Return the (x, y) coordinate for the center point of the cell that contains the specified text.  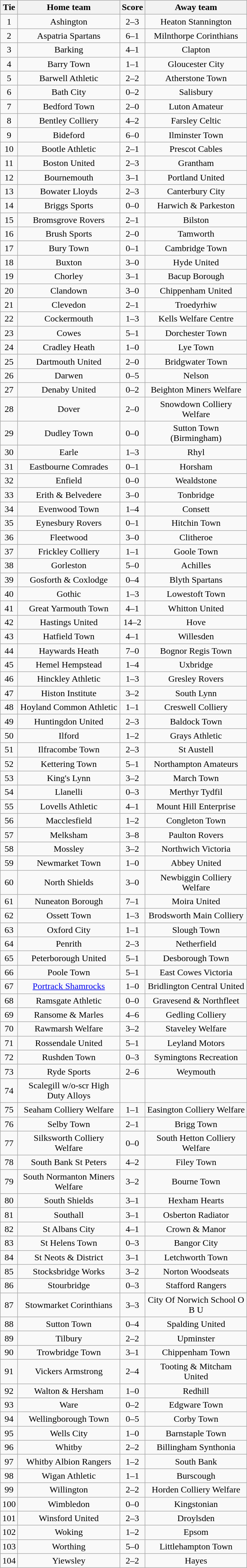
Bridlington Central United (196, 986)
64 (9, 944)
Hastings United (69, 622)
Ilfracombe Town (69, 750)
37 (9, 551)
44 (9, 651)
61 (9, 902)
Clapton (196, 50)
Clandown (69, 291)
103 (9, 1546)
77 (9, 1143)
3–3 (132, 1305)
Hoyland Common Athletic (69, 707)
Cradley Heath (69, 347)
Portrack Shamrocks (69, 986)
Seaham Colliery Welfare (69, 1110)
100 (9, 1504)
Canterbury City (196, 192)
Ryde Sports (69, 1071)
Nuneaton Borough (69, 902)
Bacup Borough (196, 276)
Chippenham United (196, 291)
Dudley Town (69, 433)
39 (9, 580)
Clitheroe (196, 537)
Snowdown Colliery Welfare (196, 409)
Denaby United (69, 390)
Hemel Hempstead (69, 665)
1 (9, 22)
Grays Athletic (196, 736)
Heaton Stannington (196, 22)
78 (9, 1162)
Bideford (69, 135)
67 (9, 986)
Lovells Athletic (69, 806)
Rhyl (196, 452)
17 (9, 248)
Worthing (69, 1546)
63 (9, 930)
Lye Town (196, 347)
Hayes (196, 1561)
38 (9, 566)
Rossendale United (69, 1043)
Stourbridge (69, 1286)
Gothic (69, 594)
92 (9, 1391)
Slough Town (196, 930)
89 (9, 1338)
Eastbourne Comrades (69, 467)
Bourne Town (196, 1182)
Whitby (69, 1447)
Bromsgrove Rovers (69, 220)
71 (9, 1043)
Briggs Sports (69, 206)
Kettering Town (69, 764)
Nelson (196, 375)
Willington (69, 1490)
Hatfield Town (69, 636)
42 (9, 622)
St Austell (196, 750)
Vickers Armstrong (69, 1372)
Woking (69, 1532)
Epsom (196, 1532)
51 (9, 750)
101 (9, 1518)
54 (9, 792)
10 (9, 149)
Tamworth (196, 234)
Huntingdon United (69, 721)
Stowmarket Corinthians (69, 1305)
3–8 (132, 835)
Cambridge Town (196, 248)
Wimbledon (69, 1504)
Burscough (196, 1476)
15 (9, 220)
4–6 (132, 1015)
Macclesfield (69, 820)
30 (9, 452)
Rawmarsh Welfare (69, 1029)
Erith & Belvedere (69, 495)
Letchworth Town (196, 1257)
Creswell Colliery (196, 707)
Troedyrhiw (196, 305)
Northampton Amateurs (196, 764)
33 (9, 495)
Bridgwater Town (196, 361)
Silksworth Colliery Welfare (69, 1143)
Salisbury (196, 92)
22 (9, 319)
Bootle Athletic (69, 149)
Filey Town (196, 1162)
8 (9, 121)
Spalding United (196, 1324)
Tonbridge (196, 495)
40 (9, 594)
48 (9, 707)
Hyde United (196, 262)
69 (9, 1015)
45 (9, 665)
Ilford (69, 736)
Horden Colliery Welfare (196, 1490)
96 (9, 1447)
47 (9, 693)
Whitby Albion Rangers (69, 1462)
Lowestoft Town (196, 594)
Consett (196, 509)
Kells Welfare Centre (196, 319)
7–0 (132, 651)
Ashington (69, 22)
57 (9, 835)
Ransome & Marles (69, 1015)
6–0 (132, 135)
Chorley (69, 276)
Ramsgate Athletic (69, 1001)
Fleetwood (69, 537)
102 (9, 1532)
98 (9, 1476)
Earle (69, 452)
Great Yarmouth Town (69, 608)
62 (9, 916)
Barking (69, 50)
Bilston (196, 220)
Sutton Town (Birmingham) (196, 433)
March Town (196, 778)
Haywards Heath (69, 651)
Brigg Town (196, 1124)
6 (9, 92)
Southall (69, 1215)
Congleton Town (196, 820)
Bury Town (69, 248)
Tilbury (69, 1338)
76 (9, 1124)
Bowater Lloyds (69, 192)
Brush Sports (69, 234)
Score (132, 7)
Stafford Rangers (196, 1286)
Grantham (196, 163)
Osberton Radiator (196, 1215)
19 (9, 276)
Gosforth & Coxlodge (69, 580)
Milnthorpe Corinthians (196, 36)
Brodsworth Main Colliery (196, 916)
53 (9, 778)
13 (9, 192)
23 (9, 333)
Droylsden (196, 1518)
91 (9, 1372)
93 (9, 1405)
Oxford City (69, 930)
Bentley Colliery (69, 121)
86 (9, 1286)
Ilminster Town (196, 135)
Ware (69, 1405)
81 (9, 1215)
St Helens Town (69, 1243)
60 (9, 882)
Abbey United (196, 863)
Achilles (196, 566)
41 (9, 608)
6–1 (132, 36)
Staveley Welfare (196, 1029)
70 (9, 1029)
South Bank (196, 1462)
31 (9, 467)
66 (9, 972)
Scalegill w/o-scr High Duty Alloys (69, 1090)
Boston United (69, 163)
King's Lynn (69, 778)
St Neots & District (69, 1257)
Gedling Colliery (196, 1015)
South Normanton Miners Welfare (69, 1182)
32 (9, 481)
Bedford Town (69, 106)
24 (9, 347)
11 (9, 163)
Atherstone Town (196, 78)
7 (9, 106)
104 (9, 1561)
Upminster (196, 1338)
36 (9, 537)
97 (9, 1462)
99 (9, 1490)
59 (9, 863)
72 (9, 1057)
Frickley Colliery (69, 551)
4 (9, 64)
52 (9, 764)
Redhill (196, 1391)
85 (9, 1271)
58 (9, 849)
Gresley Rovers (196, 679)
Away team (196, 7)
Wigan Athletic (69, 1476)
56 (9, 820)
Newbiggin Colliery Welfare (196, 882)
46 (9, 679)
Crown & Manor (196, 1229)
Mossley (69, 849)
Harwich & Parkeston (196, 206)
Llanelli (69, 792)
16 (9, 234)
2–4 (132, 1372)
Melksham (69, 835)
73 (9, 1071)
82 (9, 1229)
South Lynn (196, 693)
Horsham (196, 467)
Chippenham Town (196, 1352)
7–1 (132, 902)
Uxbridge (196, 665)
Farsley Celtic (196, 121)
Portland United (196, 177)
Moira United (196, 902)
26 (9, 375)
Poole Town (69, 972)
Weymouth (196, 1071)
43 (9, 636)
Hove (196, 622)
Paulton Rovers (196, 835)
75 (9, 1110)
Northwich Victoria (196, 849)
Easington Colliery Welfare (196, 1110)
Barnstaple Town (196, 1433)
Netherfield (196, 944)
Hitchin Town (196, 523)
Goole Town (196, 551)
2 (9, 36)
St Albans City (69, 1229)
Dartmouth United (69, 361)
5 (9, 78)
Dover (69, 409)
34 (9, 509)
80 (9, 1201)
Hexham Hearts (196, 1201)
35 (9, 523)
20 (9, 291)
49 (9, 721)
Peterborough United (69, 958)
Ossett Town (69, 916)
Eynesbury Rovers (69, 523)
Buxton (69, 262)
55 (9, 806)
Penrith (69, 944)
Gloucester City (196, 64)
Wellingborough Town (69, 1419)
Wells City (69, 1433)
Willesden (196, 636)
South Bank St Peters (69, 1162)
Wealdstone (196, 481)
83 (9, 1243)
74 (9, 1090)
94 (9, 1419)
Clevedon (69, 305)
Dorchester Town (196, 333)
Evenwood Town (69, 509)
Bournemouth (69, 177)
Bath City (69, 92)
Edgware Town (196, 1405)
27 (9, 390)
90 (9, 1352)
Cowes (69, 333)
Leyland Motors (196, 1043)
Tie (9, 7)
Norton Woodseats (196, 1271)
Aspatria Spartans (69, 36)
12 (9, 177)
Sutton Town (69, 1324)
Newmarket Town (69, 863)
9 (9, 135)
Symingtons Recreation (196, 1057)
Blyth Spartans (196, 580)
Hinckley Athletic (69, 679)
25 (9, 361)
Tooting & Mitcham United (196, 1372)
79 (9, 1182)
Barry Town (69, 64)
87 (9, 1305)
Prescot Cables (196, 149)
Corby Town (196, 1419)
Selby Town (69, 1124)
Gravesend & Northfleet (196, 1001)
Yiewsley (69, 1561)
Bognor Regis Town (196, 651)
Bangor City (196, 1243)
Kingstonian (196, 1504)
14 (9, 206)
Winsford United (69, 1518)
Baldock Town (196, 721)
65 (9, 958)
84 (9, 1257)
Home team (69, 7)
3 (9, 50)
18 (9, 262)
Desborough Town (196, 958)
95 (9, 1433)
Enfield (69, 481)
29 (9, 433)
Luton Amateur (196, 106)
Barwell Athletic (69, 78)
Darwen (69, 375)
Cockermouth (69, 319)
50 (9, 736)
Beighton Miners Welfare (196, 390)
Littlehampton Town (196, 1546)
88 (9, 1324)
East Cowes Victoria (196, 972)
14–2 (132, 622)
Merthyr Tydfil (196, 792)
City Of Norwich School O B U (196, 1305)
28 (9, 409)
South Shields (69, 1201)
21 (9, 305)
Billingham Synthonia (196, 1447)
Mount Hill Enterprise (196, 806)
Trowbridge Town (69, 1352)
North Shields (69, 882)
Stocksbridge Works (69, 1271)
Rushden Town (69, 1057)
Whitton United (196, 608)
Gorleston (69, 566)
South Hetton Colliery Welfare (196, 1143)
Walton & Hersham (69, 1391)
2–6 (132, 1071)
Histon Institute (69, 693)
68 (9, 1001)
